Locate the cell with the specified text and output its [x, y] center coordinate. 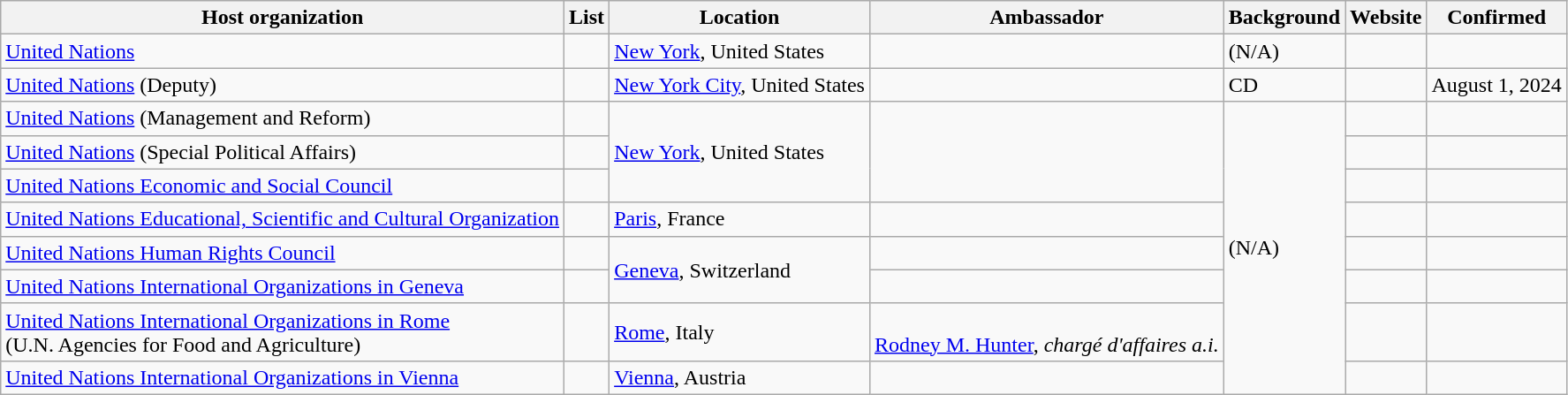
August 1, 2024 [1496, 85]
Website [1386, 18]
Rodney M. Hunter, chargé d'affaires a.i. [1046, 332]
United Nations International Organizations in Geneva [283, 286]
United Nations International Organizations in Rome(U.N. Agencies for Food and Agriculture) [283, 332]
United Nations [283, 51]
CD [1284, 85]
United Nations Human Rights Council [283, 253]
New York City, United States [740, 85]
United Nations (Management and Reform) [283, 118]
United Nations Economic and Social Council [283, 186]
Geneva, Switzerland [740, 270]
Ambassador [1046, 18]
Vienna, Austria [740, 377]
Rome, Italy [740, 332]
Location [740, 18]
Confirmed [1496, 18]
United Nations Educational, Scientific and Cultural Organization [283, 219]
United Nations (Deputy) [283, 85]
List [587, 18]
United Nations International Organizations in Vienna [283, 377]
Host organization [283, 18]
Background [1284, 18]
United Nations (Special Political Affairs) [283, 152]
Paris, France [740, 219]
